Locate the cell with the specified text and output its (X, Y) center coordinate. 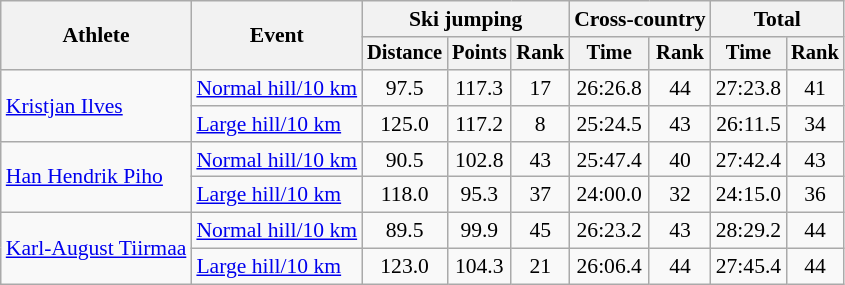
37 (540, 195)
24:00.0 (609, 195)
Distance (404, 54)
27:45.4 (748, 267)
90.5 (404, 160)
26:06.4 (609, 267)
95.3 (479, 195)
36 (815, 195)
40 (680, 160)
89.5 (404, 231)
26:26.8 (609, 88)
41 (815, 88)
Karl-August Tiirmaa (96, 248)
25:47.4 (609, 160)
27:23.8 (748, 88)
Cross-country (640, 19)
27:42.4 (748, 160)
26:23.2 (609, 231)
26:11.5 (748, 124)
99.9 (479, 231)
Event (276, 36)
Points (479, 54)
24:15.0 (748, 195)
104.3 (479, 267)
97.5 (404, 88)
125.0 (404, 124)
21 (540, 267)
45 (540, 231)
32 (680, 195)
34 (815, 124)
118.0 (404, 195)
Ski jumping (466, 19)
25:24.5 (609, 124)
8 (540, 124)
Athlete (96, 36)
117.3 (479, 88)
Han Hendrik Piho (96, 178)
117.2 (479, 124)
17 (540, 88)
28:29.2 (748, 231)
Total (778, 19)
Kristjan Ilves (96, 106)
102.8 (479, 160)
123.0 (404, 267)
